Provide the [x, y] coordinate of the cell's center where the given text is located.  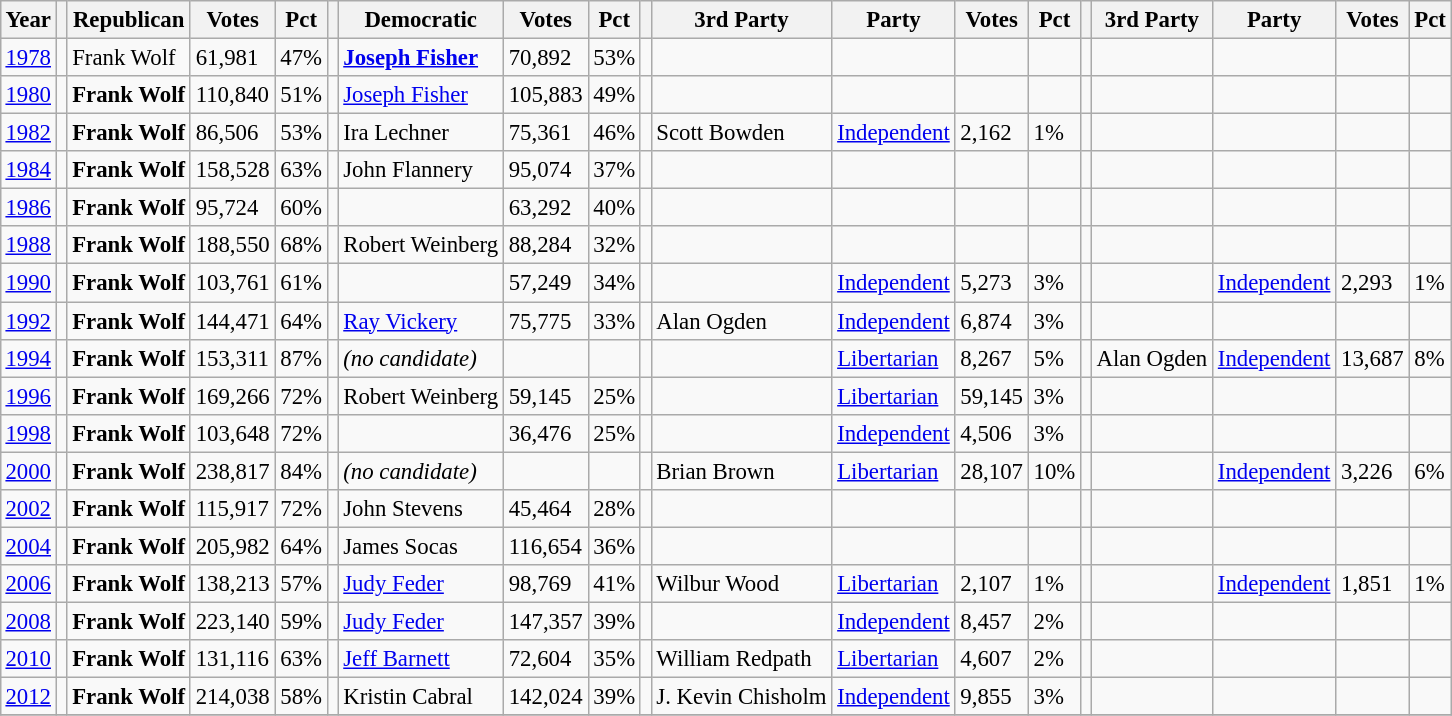
205,982 [232, 546]
40% [614, 208]
63,292 [546, 208]
Ray Vickery [420, 321]
6,874 [992, 321]
2008 [28, 621]
58% [301, 696]
William Redpath [742, 659]
84% [301, 471]
2,162 [992, 133]
70,892 [546, 57]
144,471 [232, 321]
1980 [28, 95]
238,817 [232, 471]
Wilbur Wood [742, 584]
28% [614, 508]
88,284 [546, 245]
37% [614, 170]
131,116 [232, 659]
61,981 [232, 57]
115,917 [232, 508]
2010 [28, 659]
116,654 [546, 546]
3,226 [1372, 471]
57,249 [546, 283]
95,074 [546, 170]
8,457 [992, 621]
68% [301, 245]
1998 [28, 433]
223,140 [232, 621]
34% [614, 283]
28,107 [992, 471]
Brian Brown [742, 471]
1988 [28, 245]
8,267 [992, 358]
John Flannery [420, 170]
41% [614, 584]
32% [614, 245]
87% [301, 358]
2004 [28, 546]
103,761 [232, 283]
98,769 [546, 584]
103,648 [232, 433]
49% [614, 95]
35% [614, 659]
James Socas [420, 546]
51% [301, 95]
158,528 [232, 170]
72,604 [546, 659]
Year [28, 20]
1996 [28, 396]
1,851 [1372, 584]
2,293 [1372, 283]
1984 [28, 170]
Jeff Barnett [420, 659]
Scott Bowden [742, 133]
Kristin Cabral [420, 696]
1992 [28, 321]
4,506 [992, 433]
2000 [28, 471]
153,311 [232, 358]
46% [614, 133]
Ira Lechner [420, 133]
5,273 [992, 283]
105,883 [546, 95]
6% [1430, 471]
47% [301, 57]
John Stevens [420, 508]
75,775 [546, 321]
10% [1054, 471]
110,840 [232, 95]
2,107 [992, 584]
2002 [28, 508]
Democratic [420, 20]
36,476 [546, 433]
169,266 [232, 396]
1994 [28, 358]
13,687 [1372, 358]
142,024 [546, 696]
Republican [128, 20]
147,357 [546, 621]
1978 [28, 57]
59% [301, 621]
J. Kevin Chisholm [742, 696]
5% [1054, 358]
57% [301, 584]
4,607 [992, 659]
1982 [28, 133]
45,464 [546, 508]
9,855 [992, 696]
61% [301, 283]
2006 [28, 584]
95,724 [232, 208]
36% [614, 546]
8% [1430, 358]
2012 [28, 696]
1986 [28, 208]
75,361 [546, 133]
60% [301, 208]
33% [614, 321]
188,550 [232, 245]
214,038 [232, 696]
86,506 [232, 133]
138,213 [232, 584]
1990 [28, 283]
